Return (X, Y) of the center of cell containing provided text 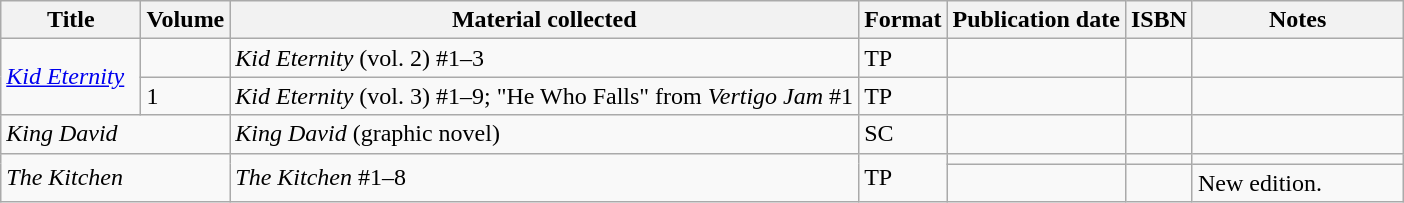
Material collected (544, 20)
King David (graphic novel) (544, 134)
Format (903, 20)
Kid Eternity (71, 77)
New edition. (1297, 183)
The Kitchen #1–8 (544, 178)
1 (186, 96)
SC (903, 134)
Notes (1297, 20)
Kid Eternity (vol. 3) #1–9; "He Who Falls" from Vertigo Jam #1 (544, 96)
Volume (186, 20)
Publication date (1036, 20)
ISBN (1158, 20)
Kid Eternity (vol. 2) #1–3 (544, 58)
The Kitchen (116, 178)
Title (71, 20)
King David (116, 134)
